Find where the given text appears and provide that cell's center as (X, Y) coordinate. 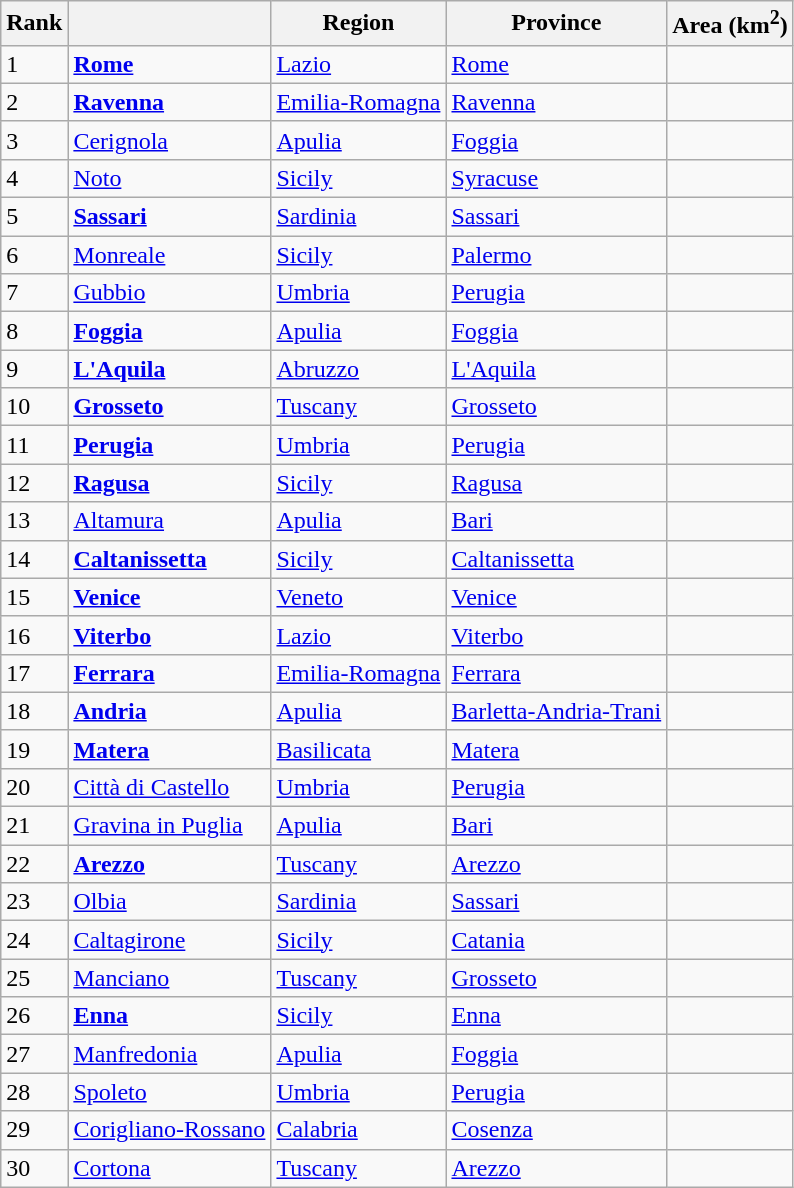
Cortona (170, 1168)
21 (34, 826)
Gubbio (170, 293)
10 (34, 407)
Palermo (556, 255)
Catania (556, 940)
20 (34, 787)
27 (34, 1054)
Olbia (170, 902)
Città di Castello (170, 787)
11 (34, 445)
2 (34, 102)
Gravina in Puglia (170, 826)
Andria (170, 711)
Syracuse (556, 178)
Calabria (358, 1130)
6 (34, 255)
Manfredonia (170, 1054)
5 (34, 217)
25 (34, 978)
Abruzzo (358, 369)
Caltagirone (170, 940)
19 (34, 749)
22 (34, 864)
24 (34, 940)
26 (34, 1016)
Manciano (170, 978)
Province (556, 24)
15 (34, 597)
29 (34, 1130)
14 (34, 559)
13 (34, 521)
Barletta-Andria-Trani (556, 711)
Altamura (170, 521)
Rank (34, 24)
7 (34, 293)
Cerignola (170, 140)
3 (34, 140)
1 (34, 64)
Corigliano-Rossano (170, 1130)
16 (34, 635)
Cosenza (556, 1130)
17 (34, 673)
9 (34, 369)
Noto (170, 178)
23 (34, 902)
Region (358, 24)
12 (34, 483)
30 (34, 1168)
Monreale (170, 255)
28 (34, 1092)
Spoleto (170, 1092)
Area (km2) (730, 24)
8 (34, 331)
Veneto (358, 597)
18 (34, 711)
4 (34, 178)
Basilicata (358, 749)
